Detect which cell encompasses the target text, then output its [x, y] center coordinate. 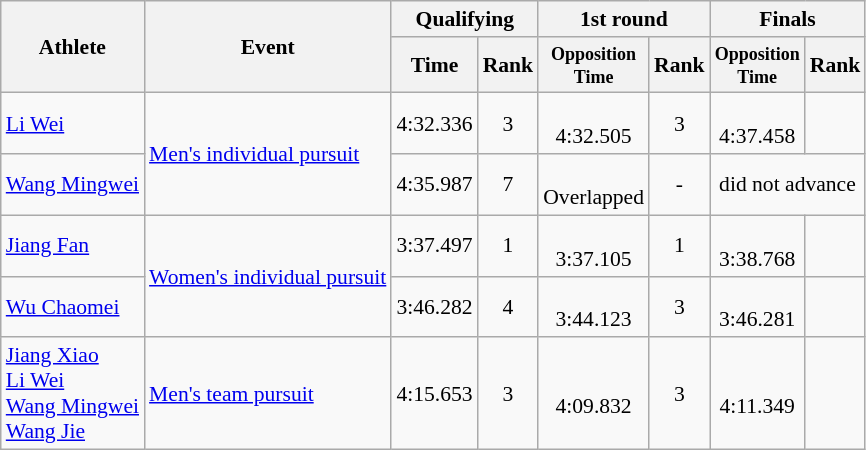
1st round [624, 19]
Wu Chaomei [72, 306]
Overlapped [594, 184]
3:38.768 [758, 246]
Qualifying [464, 19]
4:35.987 [434, 184]
Men's team pursuit [268, 394]
Time [434, 65]
Event [268, 47]
3:37.105 [594, 246]
Jiang XiaoLi WeiWang MingweiWang Jie [72, 394]
3:46.281 [758, 306]
4:32.336 [434, 124]
4:15.653 [434, 394]
Women's individual pursuit [268, 276]
4 [508, 306]
- [680, 184]
3:37.497 [434, 246]
4:11.349 [758, 394]
Finals [788, 19]
Li Wei [72, 124]
7 [508, 184]
3:44.123 [594, 306]
did not advance [788, 184]
4:37.458 [758, 124]
3:46.282 [434, 306]
Wang Mingwei [72, 184]
Athlete [72, 47]
Jiang Fan [72, 246]
4:09.832 [594, 394]
Men's individual pursuit [268, 154]
4:32.505 [594, 124]
